Detect which cell encompasses the target text, then output its (x, y) center coordinate. 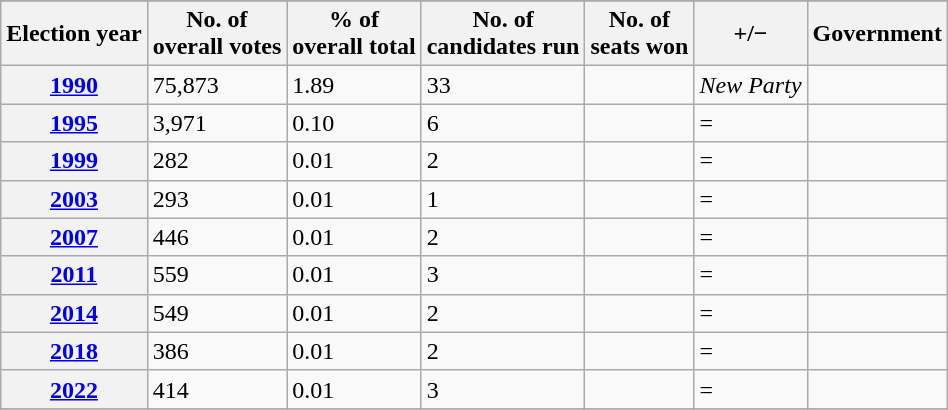
2003 (74, 199)
282 (217, 161)
New Party (750, 85)
1999 (74, 161)
75,873 (217, 85)
2018 (74, 351)
293 (217, 199)
Government (877, 34)
1.89 (354, 85)
1 (503, 199)
446 (217, 237)
% ofoverall total (354, 34)
2014 (74, 313)
1990 (74, 85)
Election year (74, 34)
33 (503, 85)
No. ofcandidates run (503, 34)
No. ofseats won (640, 34)
No. ofoverall votes (217, 34)
0.10 (354, 123)
559 (217, 275)
549 (217, 313)
386 (217, 351)
414 (217, 389)
+/− (750, 34)
1995 (74, 123)
2022 (74, 389)
2011 (74, 275)
3,971 (217, 123)
2007 (74, 237)
6 (503, 123)
